Scan for the cell matching the given text and deliver its (x, y) coordinate at center. 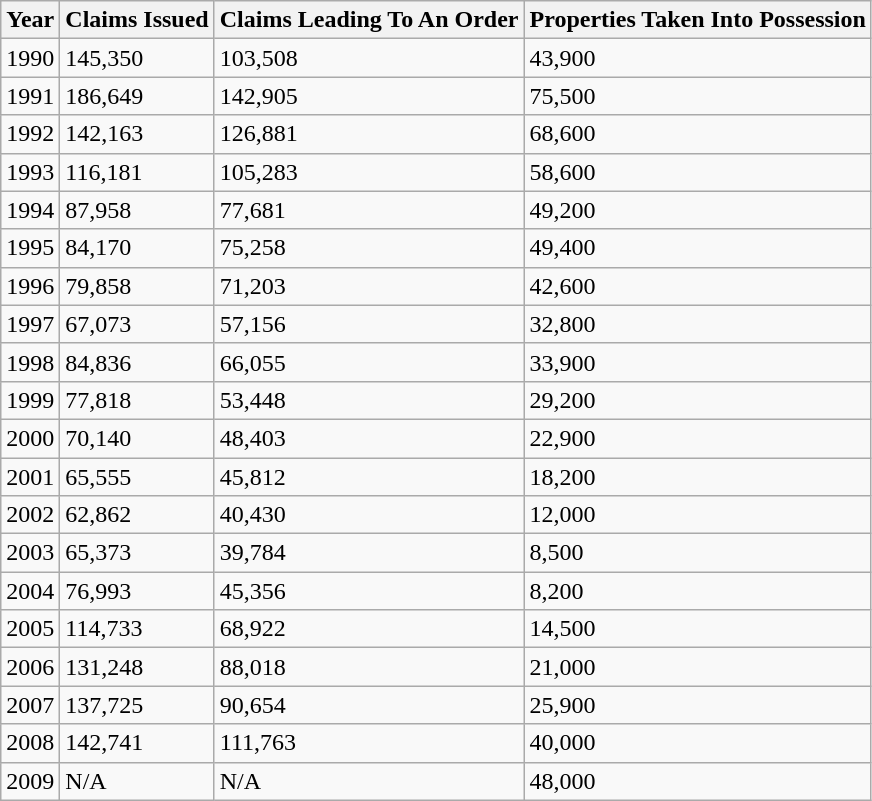
1997 (30, 324)
Properties Taken Into Possession (698, 20)
145,350 (137, 58)
48,000 (698, 781)
87,958 (137, 210)
114,733 (137, 629)
57,156 (369, 324)
48,403 (369, 438)
21,000 (698, 667)
49,200 (698, 210)
77,681 (369, 210)
Claims Issued (137, 20)
67,073 (137, 324)
65,555 (137, 477)
126,881 (369, 134)
40,000 (698, 743)
79,858 (137, 286)
8,200 (698, 591)
116,181 (137, 172)
1992 (30, 134)
1998 (30, 362)
39,784 (369, 553)
29,200 (698, 400)
1995 (30, 248)
2002 (30, 515)
58,600 (698, 172)
8,500 (698, 553)
2005 (30, 629)
2009 (30, 781)
22,900 (698, 438)
111,763 (369, 743)
1991 (30, 96)
62,862 (137, 515)
32,800 (698, 324)
142,163 (137, 134)
49,400 (698, 248)
1994 (30, 210)
2006 (30, 667)
75,258 (369, 248)
131,248 (137, 667)
66,055 (369, 362)
53,448 (369, 400)
12,000 (698, 515)
2000 (30, 438)
Claims Leading To An Order (369, 20)
103,508 (369, 58)
1993 (30, 172)
88,018 (369, 667)
45,356 (369, 591)
18,200 (698, 477)
2008 (30, 743)
2003 (30, 553)
42,600 (698, 286)
1990 (30, 58)
142,905 (369, 96)
2007 (30, 705)
84,836 (137, 362)
33,900 (698, 362)
70,140 (137, 438)
68,922 (369, 629)
2004 (30, 591)
Year (30, 20)
137,725 (137, 705)
68,600 (698, 134)
77,818 (137, 400)
90,654 (369, 705)
142,741 (137, 743)
43,900 (698, 58)
25,900 (698, 705)
75,500 (698, 96)
84,170 (137, 248)
14,500 (698, 629)
76,993 (137, 591)
2001 (30, 477)
65,373 (137, 553)
186,649 (137, 96)
40,430 (369, 515)
45,812 (369, 477)
1996 (30, 286)
105,283 (369, 172)
71,203 (369, 286)
1999 (30, 400)
